Detect which cell encompasses the target text, then output its (X, Y) center coordinate. 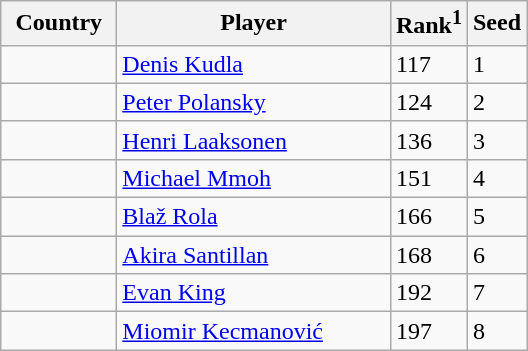
Blaž Rola (254, 217)
Peter Polansky (254, 102)
192 (428, 293)
Michael Mmoh (254, 178)
151 (428, 178)
2 (496, 102)
Akira Santillan (254, 255)
6 (496, 255)
166 (428, 217)
Evan King (254, 293)
3 (496, 140)
124 (428, 102)
Denis Kudla (254, 64)
Henri Laaksonen (254, 140)
7 (496, 293)
Miomir Kecmanović (254, 331)
117 (428, 64)
4 (496, 178)
197 (428, 331)
168 (428, 255)
Seed (496, 24)
8 (496, 331)
Player (254, 24)
Rank1 (428, 24)
1 (496, 64)
136 (428, 140)
5 (496, 217)
Country (59, 24)
